For the text-containing cell, return its midpoint in [x, y] coordinate format. 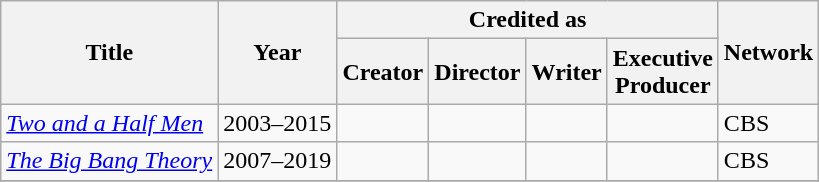
Credited as [528, 20]
Creator [383, 72]
Director [478, 72]
ExecutiveProducer [662, 72]
The Big Bang Theory [110, 161]
Year [278, 52]
2003–2015 [278, 123]
Network [768, 52]
Two and a Half Men [110, 123]
Title [110, 52]
2007–2019 [278, 161]
Writer [566, 72]
